For the text-containing cell, return its midpoint in (X, Y) coordinate format. 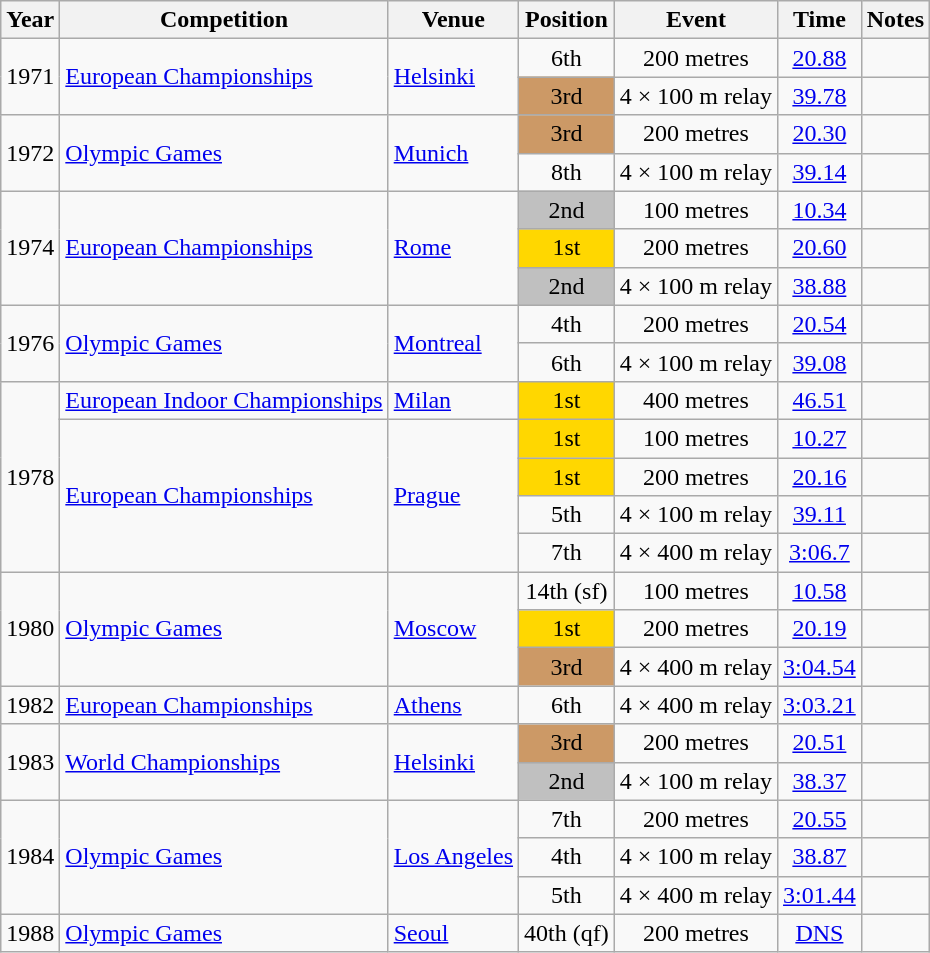
10.58 (820, 591)
8th (567, 172)
20.60 (820, 248)
20.16 (820, 477)
20.19 (820, 629)
Montreal (453, 343)
European Indoor Championships (224, 400)
38.87 (820, 857)
1978 (30, 476)
10.34 (820, 210)
39.78 (820, 96)
Prague (453, 495)
Event (696, 20)
3:03.21 (820, 705)
Year (30, 20)
20.51 (820, 743)
DNS (820, 933)
10.27 (820, 438)
39.14 (820, 172)
1974 (30, 248)
1972 (30, 153)
1982 (30, 705)
38.88 (820, 286)
1983 (30, 762)
20.30 (820, 134)
40th (qf) (567, 933)
Position (567, 20)
3:04.54 (820, 667)
39.08 (820, 362)
20.54 (820, 324)
1976 (30, 343)
1984 (30, 857)
1980 (30, 629)
400 metres (696, 400)
20.55 (820, 819)
Competition (224, 20)
Milan (453, 400)
Athens (453, 705)
Munich (453, 153)
Venue (453, 20)
20.88 (820, 58)
Rome (453, 248)
39.11 (820, 515)
3:01.44 (820, 895)
1971 (30, 77)
Seoul (453, 933)
46.51 (820, 400)
Moscow (453, 629)
38.37 (820, 781)
14th (sf) (567, 591)
Los Angeles (453, 857)
Time (820, 20)
1988 (30, 933)
Notes (895, 20)
3:06.7 (820, 553)
World Championships (224, 762)
